Return the [X, Y] coordinate for the center point of the cell that contains the specified text.  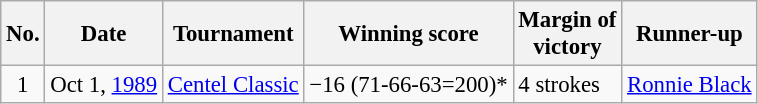
Runner-up [690, 34]
Date [104, 34]
Margin ofvictory [568, 34]
1 [23, 85]
−16 (71-66-63=200)* [408, 85]
Oct 1, 1989 [104, 85]
Ronnie Black [690, 85]
No. [23, 34]
Tournament [233, 34]
Centel Classic [233, 85]
Winning score [408, 34]
4 strokes [568, 85]
